Return the (x, y) coordinate for the center point of the cell that contains the specified text.  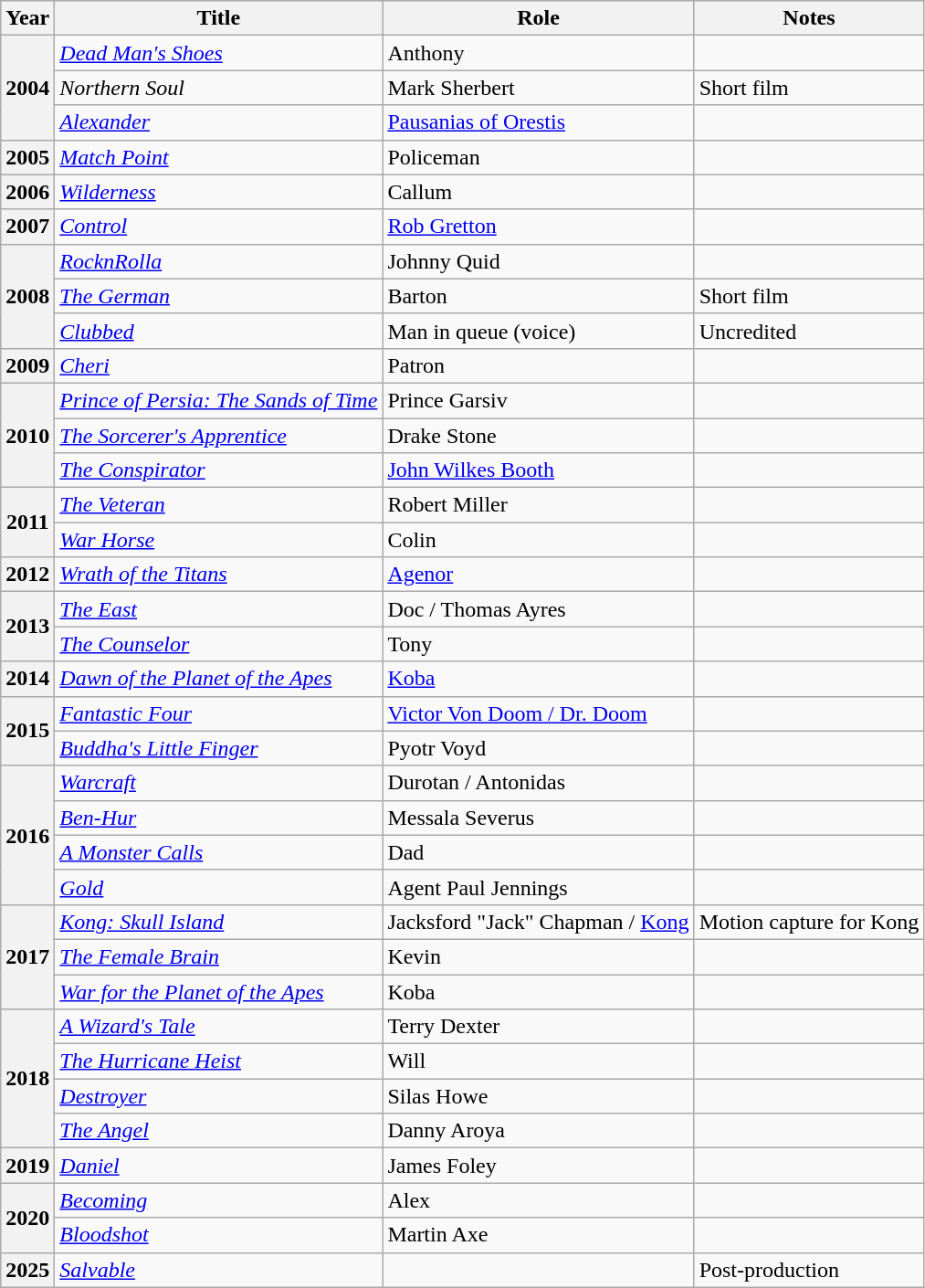
2006 (27, 192)
Jacksford "Jack" Chapman / Kong (539, 922)
Year (27, 18)
Martin Axe (539, 1235)
Kevin (539, 956)
The German (219, 296)
A Monster Calls (219, 852)
Buddha's Little Finger (219, 748)
Patron (539, 365)
2017 (27, 956)
2018 (27, 1079)
Pausanias of Orestis (539, 122)
2013 (27, 627)
Barton (539, 296)
Role (539, 18)
Wrath of the Titans (219, 575)
The Veteran (219, 505)
Dad (539, 852)
Notes (809, 18)
2004 (27, 88)
James Foley (539, 1166)
Motion capture for Kong (809, 922)
RocknRolla (219, 261)
Fantastic Four (219, 713)
2005 (27, 157)
2011 (27, 523)
Dawn of the Planet of the Apes (219, 679)
The East (219, 609)
Agenor (539, 575)
Cheri (219, 365)
2008 (27, 296)
A Wizard's Tale (219, 1027)
Will (539, 1061)
Wilderness (219, 192)
Agent Paul Jennings (539, 887)
The Female Brain (219, 956)
Tony (539, 644)
Danny Aroya (539, 1131)
2016 (27, 835)
Uncredited (809, 331)
Doc / Thomas Ayres (539, 609)
Warcraft (219, 783)
Control (219, 227)
Dead Man's Shoes (219, 53)
Drake Stone (539, 436)
Ben-Hur (219, 818)
Prince of Persia: The Sands of Time (219, 400)
Colin (539, 540)
Mark Sherbert (539, 88)
Messala Severus (539, 818)
Salvable (219, 1270)
The Angel (219, 1131)
Match Point (219, 157)
Victor Von Doom / Dr. Doom (539, 713)
2020 (27, 1218)
2009 (27, 365)
2014 (27, 679)
Alex (539, 1200)
Kong: Skull Island (219, 922)
Prince Garsiv (539, 400)
Title (219, 18)
2007 (27, 227)
The Counselor (219, 644)
Destroyer (219, 1096)
2025 (27, 1270)
Clubbed (219, 331)
Gold (219, 887)
Daniel (219, 1166)
The Sorcerer's Apprentice (219, 436)
Anthony (539, 53)
Pyotr Voyd (539, 748)
Post-production (809, 1270)
Rob Gretton (539, 227)
Terry Dexter (539, 1027)
2010 (27, 435)
The Hurricane Heist (219, 1061)
Man in queue (voice) (539, 331)
Robert Miller (539, 505)
Johnny Quid (539, 261)
2012 (27, 575)
War Horse (219, 540)
2019 (27, 1166)
2015 (27, 731)
Callum (539, 192)
Becoming (219, 1200)
War for the Planet of the Apes (219, 991)
Alexander (219, 122)
Durotan / Antonidas (539, 783)
Northern Soul (219, 88)
John Wilkes Booth (539, 470)
Policeman (539, 157)
Silas Howe (539, 1096)
The Conspirator (219, 470)
Bloodshot (219, 1235)
